Search for the cell housing the specified text and yield its (X, Y) center coordinate. 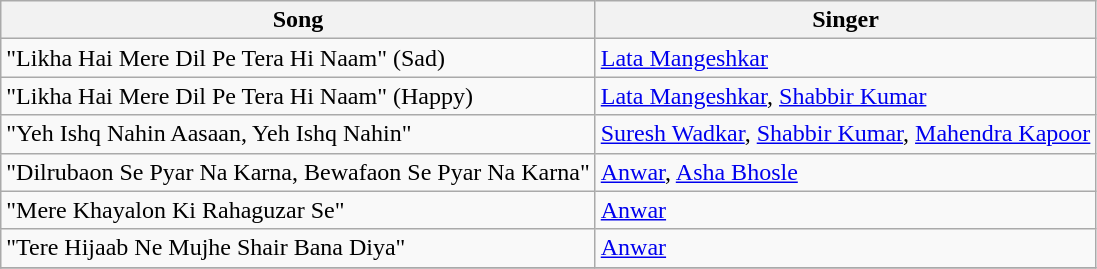
"Likha Hai Mere Dil Pe Tera Hi Naam" (Happy) (298, 96)
"Yeh Ishq Nahin Aasaan, Yeh Ishq Nahin" (298, 134)
Lata Mangeshkar (846, 58)
"Tere Hijaab Ne Mujhe Shair Bana Diya" (298, 248)
Song (298, 20)
"Likha Hai Mere Dil Pe Tera Hi Naam" (Sad) (298, 58)
Anwar, Asha Bhosle (846, 172)
"Dilrubaon Se Pyar Na Karna, Bewafaon Se Pyar Na Karna" (298, 172)
Lata Mangeshkar, Shabbir Kumar (846, 96)
Singer (846, 20)
Suresh Wadkar, Shabbir Kumar, Mahendra Kapoor (846, 134)
"Mere Khayalon Ki Rahaguzar Se" (298, 210)
